Locate the cell with the specified text and output its [x, y] center coordinate. 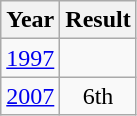
6th [98, 96]
1997 [30, 58]
2007 [30, 96]
Result [98, 20]
Year [30, 20]
